Provide the (x, y) coordinate of the cell's center where the given text is located.  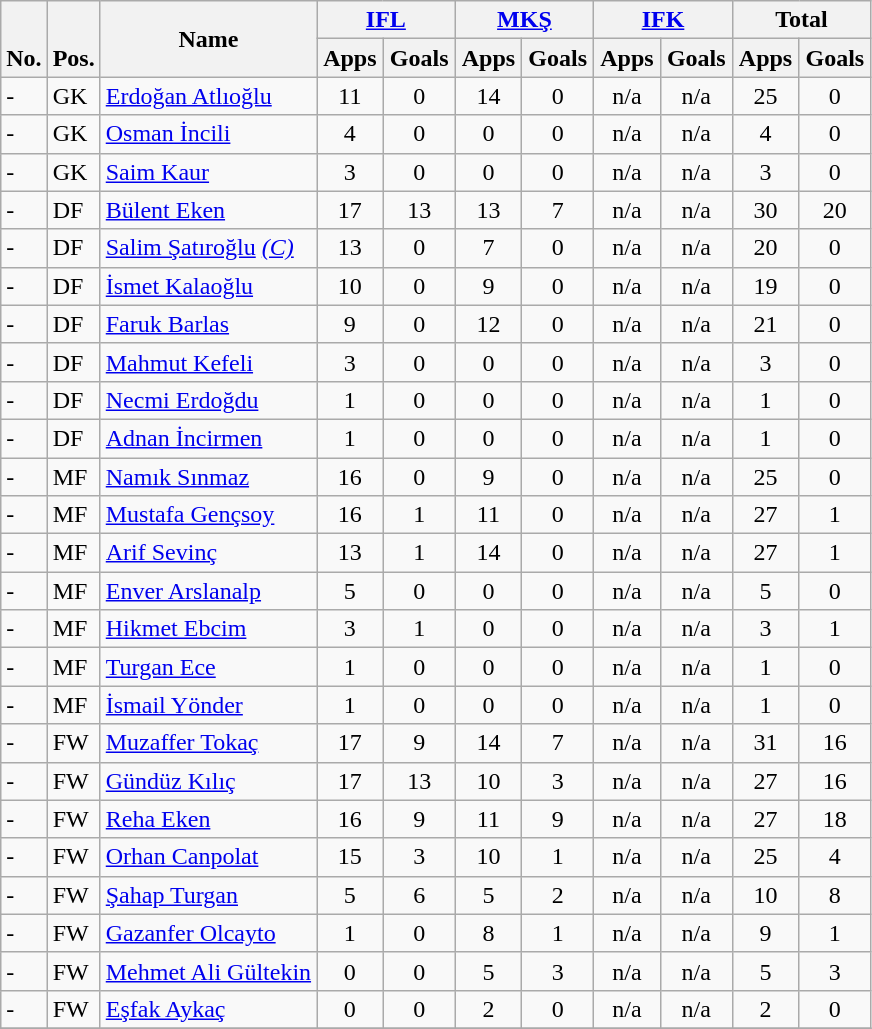
19 (766, 286)
18 (835, 819)
Mehmet Ali Gültekin (208, 971)
Saim Kaur (208, 172)
No. (24, 39)
IFL (386, 20)
Mustafa Gençsoy (208, 515)
21 (766, 324)
30 (766, 210)
Necmi Erdoğdu (208, 400)
Namık Sınmaz (208, 477)
İsmet Kalaoğlu (208, 286)
6 (419, 895)
31 (766, 743)
Orhan Canpolat (208, 857)
Gazanfer Olcayto (208, 933)
Şahap Turgan (208, 895)
Gündüz Kılıç (208, 781)
Enver Arslanalp (208, 591)
Hikmet Ebcim (208, 629)
MKŞ (524, 20)
Arif Sevinç (208, 553)
15 (350, 857)
Salim Şatıroğlu (C) (208, 248)
IFK (664, 20)
Bülent Eken (208, 210)
Erdoğan Atlıoğlu (208, 96)
Adnan İncirmen (208, 438)
İsmail Yönder (208, 705)
Faruk Barlas (208, 324)
Eşfak Aykaç (208, 1009)
Osman İncili (208, 134)
Reha Eken (208, 819)
Muzaffer Tokaç (208, 743)
Name (208, 39)
Pos. (74, 39)
Mahmut Kefeli (208, 362)
12 (488, 324)
Total (802, 20)
Turgan Ece (208, 667)
